Locate the cell with the specified text and output its (X, Y) center coordinate. 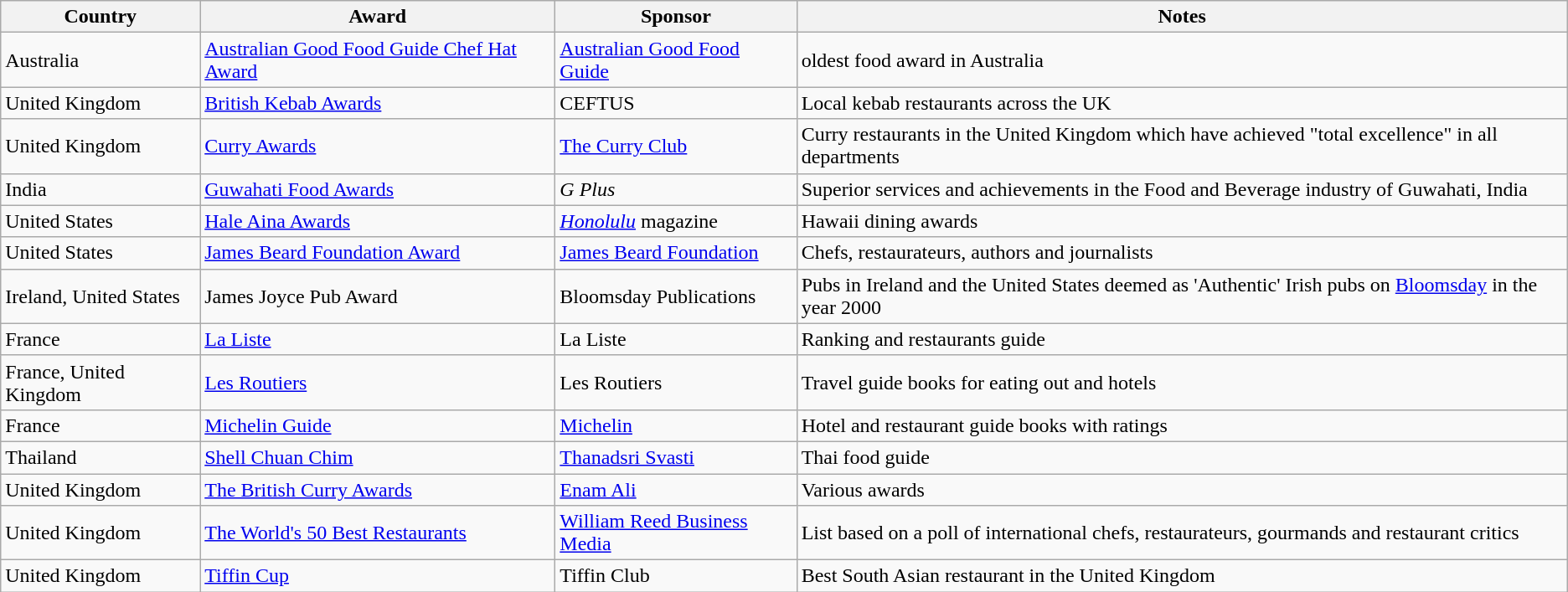
Hotel and restaurant guide books with ratings (1182, 425)
Shell Chuan Chim (378, 457)
India (101, 189)
Superior services and achievements in the Food and Beverage industry of Guwahati, India (1182, 189)
Thai food guide (1182, 457)
James Joyce Pub Award (378, 296)
Hawaii dining awards (1182, 221)
List based on a poll of international chefs, restaurateurs, gourmands and restaurant critics (1182, 533)
Bloomsday Publications (676, 296)
Chefs, restaurateurs, authors and journalists (1182, 253)
Enam Ali (676, 490)
Australian Good Food Guide Chef Hat Award (378, 60)
James Beard Foundation (676, 253)
Best South Asian restaurant in the United Kingdom (1182, 576)
Honolulu magazine (676, 221)
Curry restaurants in the United Kingdom which have achieved "total excellence" in all departments (1182, 146)
Tiffin Club (676, 576)
Pubs in Ireland and the United States deemed as 'Authentic' Irish pubs on Bloomsday in the year 2000 (1182, 296)
Country (101, 17)
Sponsor (676, 17)
Australia (101, 60)
William Reed Business Media (676, 533)
Tiffin Cup (378, 576)
G Plus (676, 189)
Various awards (1182, 490)
Notes (1182, 17)
Australian Good Food Guide (676, 60)
Ireland, United States (101, 296)
Travel guide books for eating out and hotels (1182, 382)
James Beard Foundation Award (378, 253)
Thailand (101, 457)
Local kebab restaurants across the UK (1182, 103)
The Curry Club (676, 146)
Michelin Guide (378, 425)
CEFTUS (676, 103)
The World's 50 Best Restaurants (378, 533)
Award (378, 17)
Michelin (676, 425)
Guwahati Food Awards (378, 189)
Ranking and restaurants guide (1182, 339)
British Kebab Awards (378, 103)
oldest food award in Australia (1182, 60)
The British Curry Awards (378, 490)
Curry Awards (378, 146)
France, United Kingdom (101, 382)
Thanadsri Svasti (676, 457)
Hale Aina Awards (378, 221)
